From the cell containing the given text, extract its center point as [X, Y] coordinate. 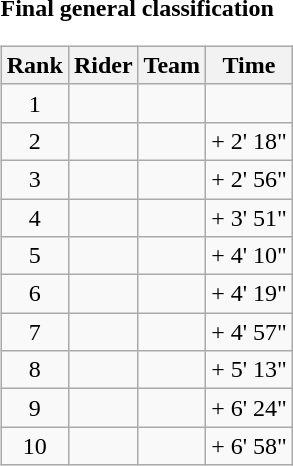
+ 2' 18" [250, 141]
Rank [34, 65]
8 [34, 370]
5 [34, 256]
Team [172, 65]
2 [34, 141]
Time [250, 65]
+ 3' 51" [250, 217]
Rider [103, 65]
+ 4' 57" [250, 332]
+ 4' 10" [250, 256]
4 [34, 217]
+ 2' 56" [250, 179]
+ 6' 58" [250, 446]
6 [34, 294]
+ 5' 13" [250, 370]
3 [34, 179]
10 [34, 446]
9 [34, 408]
+ 4' 19" [250, 294]
+ 6' 24" [250, 408]
1 [34, 103]
7 [34, 332]
